From the cell containing the given text, extract its center point as [x, y] coordinate. 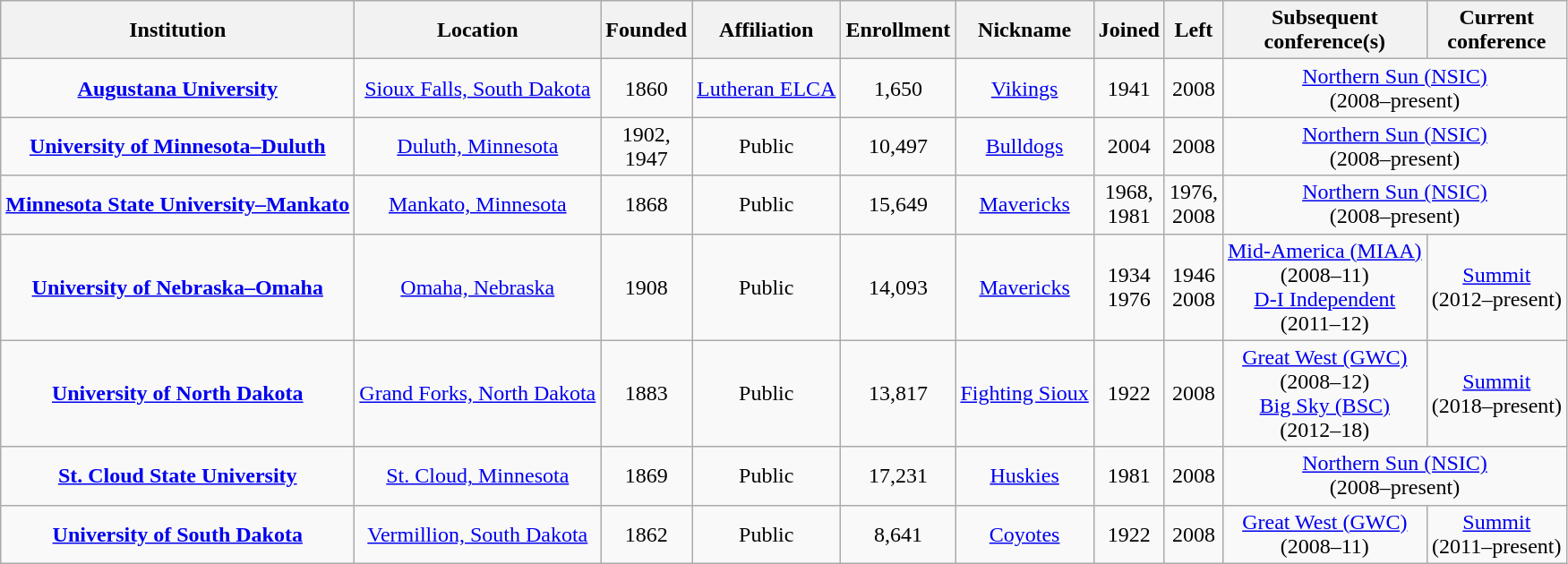
Location [478, 30]
19462008 [1193, 286]
Lutheran ELCA [767, 88]
St. Cloud State University [177, 476]
Minnesota State University–Mankato [177, 204]
1902,1947 [647, 147]
Summit(2012–present) [1496, 286]
University of Minnesota–Duluth [177, 147]
1862 [647, 534]
Currentconference [1496, 30]
University of Nebraska–Omaha [177, 286]
Joined [1128, 30]
1908 [647, 286]
Great West (GWC)(2008–11) [1324, 534]
Vikings [1024, 88]
Left [1193, 30]
17,231 [898, 476]
2004 [1128, 147]
St. Cloud, Minnesota [478, 476]
Grand Forks, North Dakota [478, 394]
Great West (GWC)(2008–12)Big Sky (BSC)(2012–18) [1324, 394]
Augustana University [177, 88]
1860 [647, 88]
13,817 [898, 394]
1869 [647, 476]
Founded [647, 30]
Huskies [1024, 476]
University of South Dakota [177, 534]
Bulldogs [1024, 147]
Coyotes [1024, 534]
Omaha, Nebraska [478, 286]
Fighting Sioux [1024, 394]
1968,1981 [1128, 204]
1,650 [898, 88]
1868 [647, 204]
8,641 [898, 534]
1976,2008 [1193, 204]
1883 [647, 394]
Mankato, Minnesota [478, 204]
Summit(2011–present) [1496, 534]
1941 [1128, 88]
Affiliation [767, 30]
Summit(2018–present) [1496, 394]
Institution [177, 30]
10,497 [898, 147]
19341976 [1128, 286]
Nickname [1024, 30]
Enrollment [898, 30]
Vermillion, South Dakota [478, 534]
Sioux Falls, South Dakota [478, 88]
University of North Dakota [177, 394]
Duluth, Minnesota [478, 147]
1981 [1128, 476]
Mid-America (MIAA)(2008–11)D-I Independent(2011–12) [1324, 286]
Subsequentconference(s) [1324, 30]
15,649 [898, 204]
14,093 [898, 286]
